Capture the cell that displays the provided text and extract its (X, Y) central coordinate. 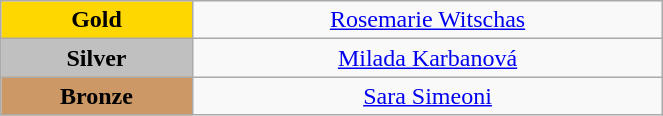
Gold (97, 20)
Silver (97, 58)
Rosemarie Witschas (428, 20)
Sara Simeoni (428, 96)
Bronze (97, 96)
Milada Karbanová (428, 58)
